Return the (x, y) coordinate for the center point of the cell that contains the specified text.  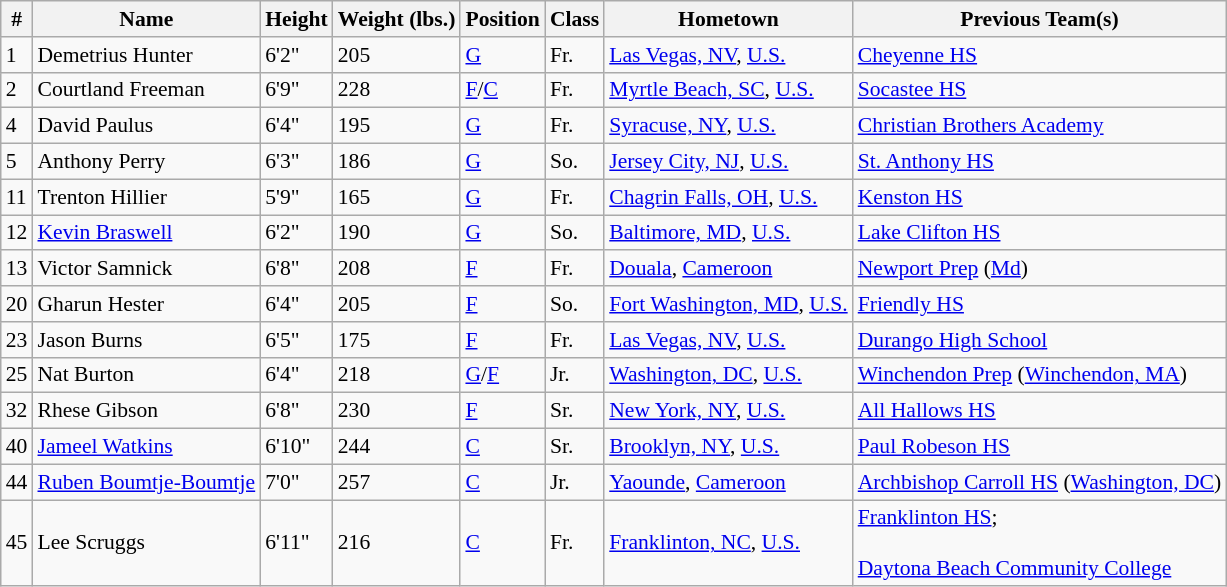
Nat Burton (146, 375)
40 (17, 447)
# (17, 19)
F/C (502, 90)
216 (397, 544)
Newport Prep (Md) (1040, 269)
Demetrius Hunter (146, 55)
St. Anthony HS (1040, 162)
Courtland Freeman (146, 90)
Durango High School (1040, 340)
5'9" (296, 197)
Rhese Gibson (146, 411)
G/F (502, 375)
175 (397, 340)
Anthony Perry (146, 162)
Kevin Braswell (146, 233)
Socastee HS (1040, 90)
Winchendon Prep (Winchendon, MA) (1040, 375)
Syracuse, NY, U.S. (728, 126)
5 (17, 162)
11 (17, 197)
Myrtle Beach, SC, U.S. (728, 90)
244 (397, 447)
6'5" (296, 340)
6'10" (296, 447)
Cheyenne HS (1040, 55)
12 (17, 233)
230 (397, 411)
Christian Brothers Academy (1040, 126)
Lake Clifton HS (1040, 233)
Jason Burns (146, 340)
45 (17, 544)
Douala, Cameroon (728, 269)
190 (397, 233)
257 (397, 482)
Washington, DC, U.S. (728, 375)
Chagrin Falls, OH, U.S. (728, 197)
Weight (lbs.) (397, 19)
20 (17, 304)
New York, NY, U.S. (728, 411)
2 (17, 90)
44 (17, 482)
David Paulus (146, 126)
186 (397, 162)
Victor Samnick (146, 269)
165 (397, 197)
Franklinton, NC, U.S. (728, 544)
Position (502, 19)
Kenston HS (1040, 197)
Gharun Hester (146, 304)
Jersey City, NJ, U.S. (728, 162)
6'3" (296, 162)
228 (397, 90)
13 (17, 269)
25 (17, 375)
Fort Washington, MD, U.S. (728, 304)
Previous Team(s) (1040, 19)
Franklinton HS;Daytona Beach Community College (1040, 544)
218 (397, 375)
All Hallows HS (1040, 411)
Yaounde, Cameroon (728, 482)
Brooklyn, NY, U.S. (728, 447)
Lee Scruggs (146, 544)
Class (574, 19)
208 (397, 269)
195 (397, 126)
Ruben Boumtje-Boumtje (146, 482)
Baltimore, MD, U.S. (728, 233)
32 (17, 411)
Name (146, 19)
23 (17, 340)
Hometown (728, 19)
4 (17, 126)
Archbishop Carroll HS (Washington, DC) (1040, 482)
Friendly HS (1040, 304)
7'0" (296, 482)
6'11" (296, 544)
Jameel Watkins (146, 447)
Paul Robeson HS (1040, 447)
Trenton Hillier (146, 197)
Height (296, 19)
6'9" (296, 90)
1 (17, 55)
